Detect which cell encompasses the target text, then output its (X, Y) center coordinate. 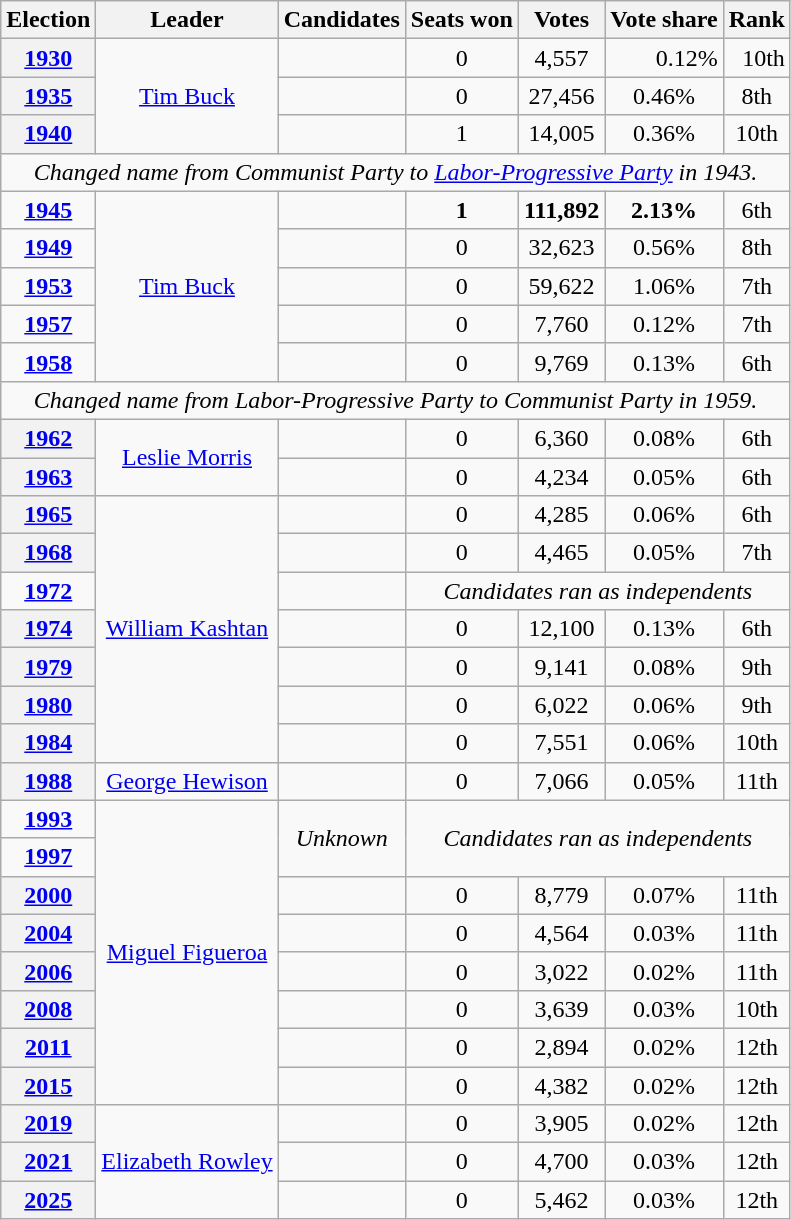
Unknown (342, 838)
4,564 (561, 933)
27,456 (561, 96)
0.46% (664, 96)
1945 (48, 210)
12,100 (561, 629)
2000 (48, 895)
0.36% (664, 134)
2008 (48, 1009)
1997 (48, 857)
2,894 (561, 1047)
Election (48, 20)
8,779 (561, 895)
1984 (48, 743)
1949 (48, 248)
59,622 (561, 286)
2.13% (664, 210)
7,551 (561, 743)
6,360 (561, 438)
7,760 (561, 324)
0.56% (664, 248)
5,462 (561, 1200)
1988 (48, 781)
1953 (48, 286)
4,285 (561, 515)
7,066 (561, 781)
1940 (48, 134)
3,022 (561, 971)
1935 (48, 96)
1979 (48, 667)
2006 (48, 971)
1993 (48, 819)
4,382 (561, 1085)
9,141 (561, 667)
1962 (48, 438)
4,700 (561, 1162)
William Kashtan (187, 629)
Votes (561, 20)
2019 (48, 1124)
2004 (48, 933)
2015 (48, 1085)
4,234 (561, 477)
9,769 (561, 362)
6,022 (561, 705)
2011 (48, 1047)
1965 (48, 515)
1974 (48, 629)
0.07% (664, 895)
Leslie Morris (187, 457)
1980 (48, 705)
1930 (48, 58)
Changed name from Communist Party to Labor-Progressive Party in 1943. (396, 172)
4,465 (561, 553)
1957 (48, 324)
Candidates (342, 20)
4,557 (561, 58)
Elizabeth Rowley (187, 1162)
Changed name from Labor-Progressive Party to Communist Party in 1959. (396, 400)
111,892 (561, 210)
3,905 (561, 1124)
Seats won (462, 20)
1958 (48, 362)
Vote share (664, 20)
32,623 (561, 248)
Miguel Figueroa (187, 952)
2021 (48, 1162)
Leader (187, 20)
1968 (48, 553)
14,005 (561, 134)
2025 (48, 1200)
Rank (756, 20)
George Hewison (187, 781)
1963 (48, 477)
1972 (48, 591)
1.06% (664, 286)
3,639 (561, 1009)
